Identify which cell holds the provided text, then report its [x, y] central coordinate. 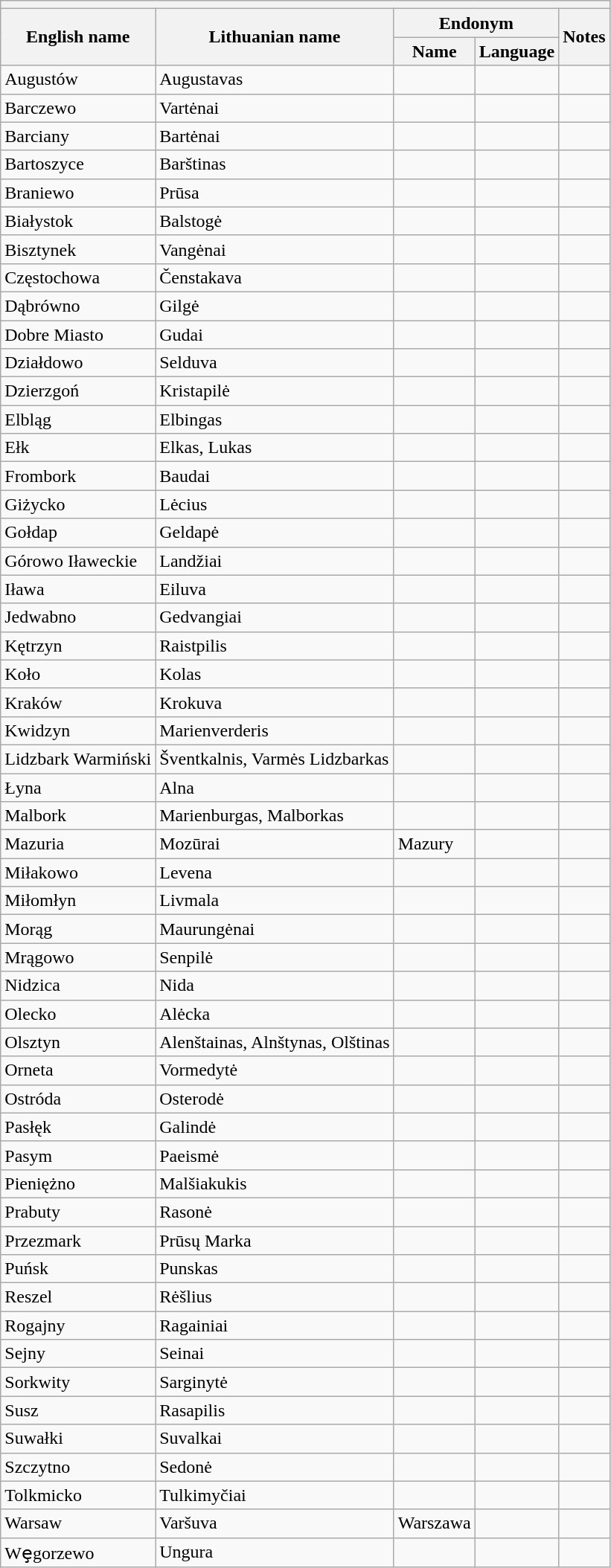
Raistpilis [275, 646]
Dobre Miasto [78, 334]
Elkas, Lukas [275, 448]
Bartoszyce [78, 164]
Nida [275, 986]
Działdowo [78, 363]
Language [516, 51]
Marienburgas, Malborkas [275, 816]
Bartėnai [275, 136]
Prabuty [78, 1212]
Kwidzyn [78, 730]
Notes [584, 37]
Malbork [78, 816]
Gudai [275, 334]
Górowo Iławeckie [78, 561]
Mrągowo [78, 957]
Ungura [275, 1552]
Kętrzyn [78, 646]
Livmala [275, 901]
Kolas [275, 674]
Galindė [275, 1127]
Senpilė [275, 957]
Miłomłyn [78, 901]
Baudai [275, 476]
Sedonė [275, 1467]
Barštinas [275, 164]
Krokuva [275, 702]
Rogajny [78, 1326]
Sejny [78, 1354]
Malšiakukis [275, 1183]
Gilgė [275, 306]
Alenštainas, Alnštynas, Olštinas [275, 1042]
Sorkwity [78, 1382]
Pasłęk [78, 1127]
Selduva [275, 363]
Barciany [78, 136]
Elbląg [78, 420]
Tolkmicko [78, 1495]
Suvalkai [275, 1439]
Gołdap [78, 533]
Varšuva [275, 1523]
Maurungėnai [275, 929]
Paeismė [275, 1155]
Szczytno [78, 1467]
Geldapė [275, 533]
Warsaw [78, 1523]
Koło [78, 674]
Rėšlius [275, 1297]
Reszel [78, 1297]
Dąbrówno [78, 306]
Mazury [435, 844]
Przezmark [78, 1240]
Orneta [78, 1070]
Kristapilė [275, 391]
Ostróda [78, 1099]
Mazuria [78, 844]
Seinai [275, 1354]
Lėcius [275, 504]
Alna [275, 788]
Łyna [78, 788]
Puńsk [78, 1269]
Marienverderis [275, 730]
Jedwabno [78, 617]
Suwałki [78, 1439]
Endonym [476, 23]
Kraków [78, 702]
Alėcka [275, 1014]
Wȩgorzewo [78, 1552]
Pasym [78, 1155]
Białystok [78, 221]
Morąg [78, 929]
Landžiai [275, 561]
Olsztyn [78, 1042]
Ragainiai [275, 1326]
Balstogė [275, 221]
Pieniężno [78, 1183]
Rasapilis [275, 1410]
Susz [78, 1410]
Prūsa [275, 193]
Nidzica [78, 986]
Šventkalnis, Varmės Lidzbarkas [275, 759]
Tulkimyčiai [275, 1495]
Name [435, 51]
Bisztynek [78, 249]
Prūsų Marka [275, 1240]
Dzierzgoń [78, 391]
Olecko [78, 1014]
Braniewo [78, 193]
Levena [275, 873]
Frombork [78, 476]
Lithuanian name [275, 37]
English name [78, 37]
Čenstakava [275, 277]
Augustów [78, 80]
Częstochowa [78, 277]
Rasonė [275, 1212]
Mozūrai [275, 844]
Punskas [275, 1269]
Vormedytė [275, 1070]
Elbingas [275, 420]
Augustavas [275, 80]
Lidzbark Warmiński [78, 759]
Giżycko [78, 504]
Vartėnai [275, 108]
Barczewo [78, 108]
Sarginytė [275, 1382]
Warszawa [435, 1523]
Vangėnai [275, 249]
Ełk [78, 448]
Gedvangiai [275, 617]
Iława [78, 589]
Eiluva [275, 589]
Osterodė [275, 1099]
Miłakowo [78, 873]
